Capture the cell that displays the provided text and extract its (X, Y) central coordinate. 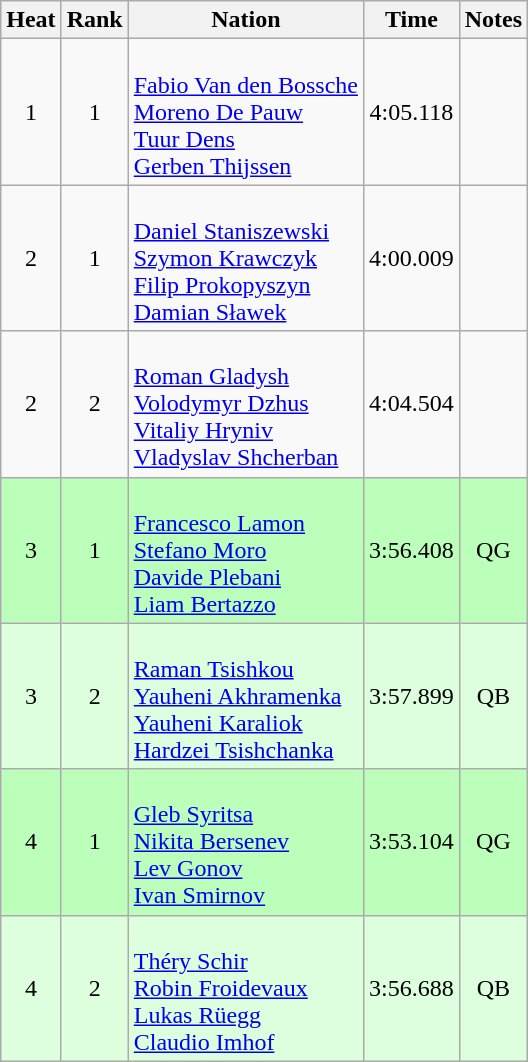
Rank (94, 20)
Nation (246, 20)
Gleb SyritsaNikita BersenevLev GonovIvan Smirnov (246, 842)
Raman TsishkouYauheni AkhramenkaYauheni KaraliokHardzei Tsishchanka (246, 696)
4:00.009 (411, 258)
Heat (31, 20)
3:53.104 (411, 842)
Time (411, 20)
Francesco LamonStefano MoroDavide PlebaniLiam Bertazzo (246, 550)
Notes (493, 20)
Fabio Van den BosscheMoreno De PauwTuur DensGerben Thijssen (246, 112)
3:56.408 (411, 550)
Théry SchirRobin FroidevauxLukas RüeggClaudio Imhof (246, 988)
Roman GladyshVolodymyr DzhusVitaliy HrynivVladyslav Shcherban (246, 404)
4:05.118 (411, 112)
Daniel StaniszewskiSzymon KrawczykFilip ProkopyszynDamian Sławek (246, 258)
3:56.688 (411, 988)
4:04.504 (411, 404)
3:57.899 (411, 696)
